Search for the cell housing the specified text and yield its [x, y] center coordinate. 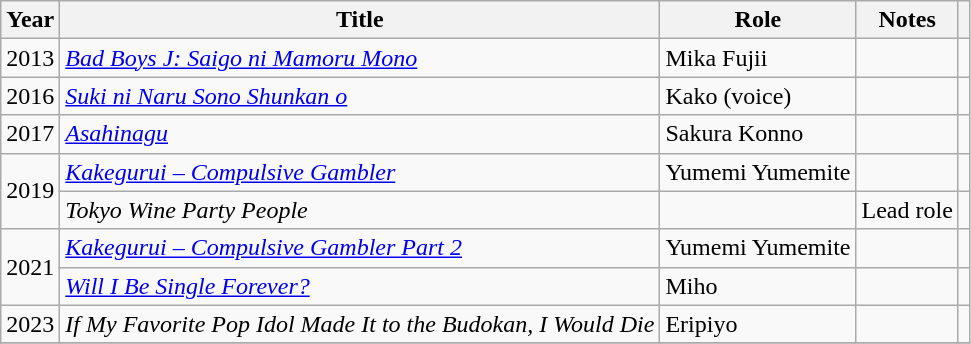
Miho [758, 286]
Eripiyo [758, 324]
Bad Boys J: Saigo ni Mamoru Mono [360, 58]
Kakegurui – Compulsive Gambler Part 2 [360, 248]
Kakegurui – Compulsive Gambler [360, 172]
Will I Be Single Forever? [360, 286]
Year [30, 20]
Notes [907, 20]
Sakura Konno [758, 134]
Title [360, 20]
Tokyo Wine Party People [360, 210]
Kako (voice) [758, 96]
2023 [30, 324]
Suki ni Naru Sono Shunkan o [360, 96]
2021 [30, 267]
Lead role [907, 210]
If My Favorite Pop Idol Made It to the Budokan, I Would Die [360, 324]
2013 [30, 58]
Role [758, 20]
Asahinagu [360, 134]
2019 [30, 191]
2017 [30, 134]
2016 [30, 96]
Mika Fujii [758, 58]
